Provide the (X, Y) coordinate of the cell's center where the given text is located.  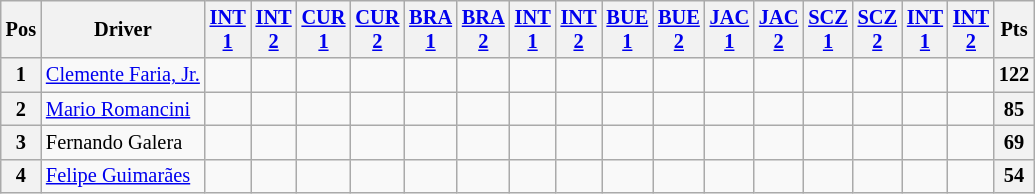
Driver (123, 29)
JAC1 (730, 29)
JAC2 (778, 29)
BUE1 (628, 29)
SCZ2 (878, 29)
BUE2 (679, 29)
CUR2 (377, 29)
SCZ1 (828, 29)
Clemente Faria, Jr. (123, 75)
BRA1 (430, 29)
Mario Romancini (123, 109)
Fernando Galera (123, 142)
3 (21, 142)
122 (1014, 75)
Pts (1014, 29)
1 (21, 75)
54 (1014, 176)
4 (21, 176)
2 (21, 109)
69 (1014, 142)
Felipe Guimarães (123, 176)
BRA2 (484, 29)
Pos (21, 29)
CUR1 (324, 29)
85 (1014, 109)
